For the text-containing cell, return its midpoint in (X, Y) coordinate format. 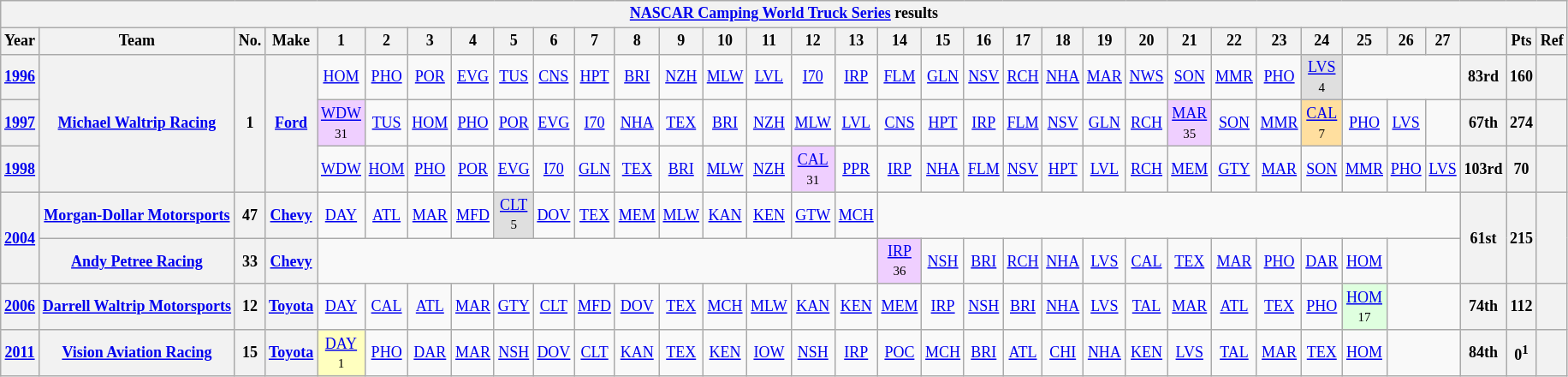
33 (250, 261)
9 (681, 41)
25 (1364, 41)
7 (595, 41)
POC (900, 353)
PPR (856, 169)
61st (1483, 238)
Team (137, 41)
No. (250, 41)
18 (1063, 41)
01 (1522, 353)
NWS (1147, 77)
WDW (342, 169)
84th (1483, 353)
74th (1483, 307)
103rd (1483, 169)
CLT5 (514, 215)
10 (724, 41)
CAL7 (1322, 123)
22 (1234, 41)
2011 (21, 353)
IOW (769, 353)
NASCAR Camping World Truck Series results (784, 14)
24 (1322, 41)
19 (1105, 41)
13 (856, 41)
1996 (21, 77)
14 (900, 41)
CHI (1063, 353)
215 (1522, 238)
Make (291, 41)
23 (1279, 41)
5 (514, 41)
4 (473, 41)
1997 (21, 123)
112 (1522, 307)
47 (250, 215)
CAL31 (813, 169)
8 (637, 41)
2 (387, 41)
2004 (21, 238)
Morgan-Dollar Motorsports (137, 215)
6 (554, 41)
DAY1 (342, 353)
11 (769, 41)
1998 (21, 169)
GTW (813, 215)
160 (1522, 77)
IRP36 (900, 261)
Andy Petree Racing (137, 261)
26 (1405, 41)
MAR35 (1190, 123)
HOM17 (1364, 307)
27 (1443, 41)
LVS4 (1322, 77)
Pts (1522, 41)
21 (1190, 41)
Ref (1552, 41)
Year (21, 41)
Darrell Waltrip Motorsports (137, 307)
17 (1023, 41)
70 (1522, 169)
WDW31 (342, 123)
274 (1522, 123)
67th (1483, 123)
83rd (1483, 77)
Ford (291, 123)
2006 (21, 307)
Vision Aviation Racing (137, 353)
20 (1147, 41)
3 (430, 41)
Michael Waltrip Racing (137, 123)
16 (983, 41)
